Extract the [X, Y] coordinate from the center of the cell holding the provided text.  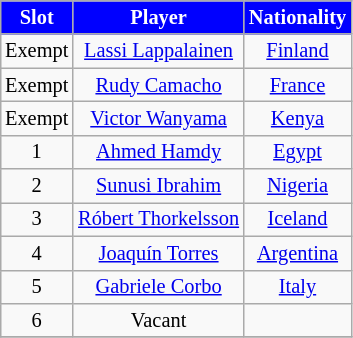
Kenya [298, 118]
Nigeria [298, 186]
2 [36, 186]
Joaquín Torres [158, 253]
Finland [298, 51]
Ahmed Hamdy [158, 152]
Lassi Lappalainen [158, 51]
Victor Wanyama [158, 118]
Slot [36, 17]
Iceland [298, 219]
Italy [298, 287]
Nationality [298, 17]
Player [158, 17]
France [298, 85]
5 [36, 287]
4 [36, 253]
Gabriele Corbo [158, 287]
Róbert Thorkelsson [158, 219]
6 [36, 320]
1 [36, 152]
Argentina [298, 253]
Vacant [158, 320]
Egypt [298, 152]
3 [36, 219]
Rudy Camacho [158, 85]
Sunusi Ibrahim [158, 186]
